Return (X, Y) of the center of cell containing provided text 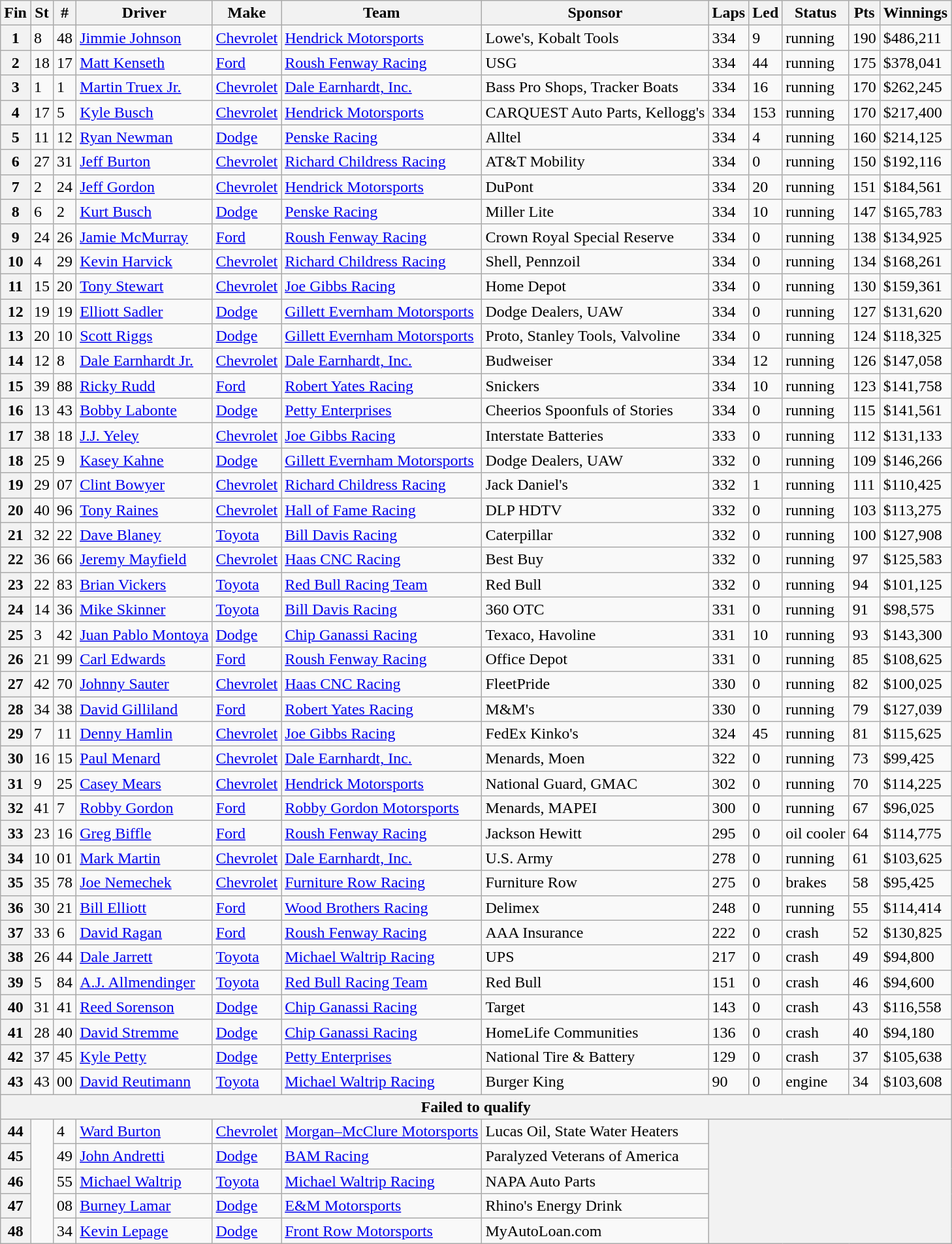
Bobby Labonte (144, 411)
$96,025 (915, 808)
$94,180 (915, 1032)
David Reutimann (144, 1081)
Robby Gordon (144, 808)
Matt Kenseth (144, 63)
Shell, Pennzoil (595, 261)
$101,125 (915, 584)
Kevin Harvick (144, 261)
Fin (16, 13)
01 (65, 858)
Furniture Row Racing (381, 883)
Sponsor (595, 13)
Jeff Gordon (144, 187)
Scott Riggs (144, 336)
# (65, 13)
81 (865, 734)
Miller Lite (595, 212)
Martin Truex Jr. (144, 88)
FedEx Kinko's (595, 734)
99 (65, 659)
$165,783 (915, 212)
Delimex (595, 908)
David Gilliland (144, 709)
Bass Pro Shops, Tracker Boats (595, 88)
$217,400 (915, 112)
$114,775 (915, 833)
$141,758 (915, 386)
Budweiser (595, 361)
$115,625 (915, 734)
Ryan Newman (144, 137)
Caterpillar (595, 535)
$131,133 (915, 436)
Failed to qualify (476, 1107)
$118,325 (915, 336)
Make (247, 13)
DLP HDTV (595, 510)
$131,620 (915, 311)
$100,025 (915, 684)
Dale Jarrett (144, 957)
Joe Nemechek (144, 883)
222 (729, 933)
$141,561 (915, 411)
FleetPride (595, 684)
97 (865, 560)
$95,425 (915, 883)
AT&T Mobility (595, 162)
Juan Pablo Montoya (144, 634)
Home Depot (595, 286)
123 (865, 386)
136 (729, 1032)
Mark Martin (144, 858)
175 (865, 63)
St (42, 13)
153 (765, 112)
NAPA Auto Parts (595, 1181)
Jackson Hewitt (595, 833)
103 (865, 510)
A.J. Allmendinger (144, 982)
82 (865, 684)
112 (865, 436)
Burger King (595, 1081)
oil cooler (816, 833)
$113,275 (915, 510)
$99,425 (915, 759)
Led (765, 13)
302 (729, 784)
Interstate Batteries (595, 436)
$159,361 (915, 286)
Ricky Rudd (144, 386)
HomeLife Communities (595, 1032)
Dale Earnhardt Jr. (144, 361)
Rhino's Energy Drink (595, 1206)
Jeremy Mayfield (144, 560)
61 (865, 858)
217 (729, 957)
David Stremme (144, 1032)
08 (65, 1206)
91 (865, 609)
Michael Waltrip (144, 1181)
115 (865, 411)
127 (865, 311)
$125,583 (915, 560)
Kyle Petty (144, 1057)
brakes (816, 883)
Tony Raines (144, 510)
MyAutoLoan.com (595, 1231)
DuPont (595, 187)
Morgan–McClure Motorsports (381, 1132)
90 (729, 1081)
278 (729, 858)
52 (865, 933)
Paul Menard (144, 759)
Driver (144, 13)
Jamie McMurray (144, 236)
Team (381, 13)
$127,908 (915, 535)
Casey Mears (144, 784)
130 (865, 286)
$262,245 (915, 88)
Winnings (915, 13)
Hall of Fame Racing (381, 510)
John Andretti (144, 1156)
109 (865, 460)
USG (595, 63)
Pts (865, 13)
150 (865, 162)
$168,261 (915, 261)
$103,625 (915, 858)
Cheerios Spoonfuls of Stories (595, 411)
Johnny Sauter (144, 684)
U.S. Army (595, 858)
$486,211 (915, 38)
Denny Hamlin (144, 734)
David Ragan (144, 933)
Elliott Sadler (144, 311)
143 (729, 1007)
300 (729, 808)
Best Buy (595, 560)
147 (865, 212)
$103,608 (915, 1081)
138 (865, 236)
Kevin Lepage (144, 1231)
67 (865, 808)
Furniture Row (595, 883)
J.J. Yeley (144, 436)
79 (865, 709)
National Guard, GMAC (595, 784)
$378,041 (915, 63)
National Tire & Battery (595, 1057)
111 (865, 485)
Snickers (595, 386)
$108,625 (915, 659)
Menards, MAPEI (595, 808)
$146,266 (915, 460)
275 (729, 883)
Jack Daniel's (595, 485)
$94,600 (915, 982)
Dave Blaney (144, 535)
Laps (729, 13)
248 (729, 908)
160 (865, 137)
360 OTC (595, 609)
64 (865, 833)
Kyle Busch (144, 112)
324 (729, 734)
93 (865, 634)
CARQUEST Auto Parts, Kellogg's (595, 112)
Greg Biffle (144, 833)
78 (65, 883)
$147,058 (915, 361)
Office Depot (595, 659)
88 (65, 386)
73 (865, 759)
$184,561 (915, 187)
$143,300 (915, 634)
Clint Bowyer (144, 485)
295 (729, 833)
Kurt Busch (144, 212)
UPS (595, 957)
85 (865, 659)
$110,425 (915, 485)
$134,925 (915, 236)
07 (65, 485)
66 (65, 560)
Proto, Stanley Tools, Valvoline (595, 336)
126 (865, 361)
Brian Vickers (144, 584)
Burney Lamar (144, 1206)
00 (65, 1081)
$130,825 (915, 933)
E&M Motorsports (381, 1206)
M&M's (595, 709)
58 (865, 883)
$105,638 (915, 1057)
Front Row Motorsports (381, 1231)
Tony Stewart (144, 286)
Lowe's, Kobalt Tools (595, 38)
AAA Insurance (595, 933)
$116,558 (915, 1007)
Texaco, Havoline (595, 634)
$114,414 (915, 908)
Bill Elliott (144, 908)
134 (865, 261)
83 (65, 584)
Alltel (595, 137)
96 (65, 510)
$98,575 (915, 609)
Carl Edwards (144, 659)
100 (865, 535)
Jimmie Johnson (144, 38)
$192,116 (915, 162)
Ward Burton (144, 1132)
Crown Royal Special Reserve (595, 236)
engine (816, 1081)
Menards, Moen (595, 759)
Lucas Oil, State Water Heaters (595, 1132)
Wood Brothers Racing (381, 908)
Jeff Burton (144, 162)
333 (729, 436)
Robby Gordon Motorsports (381, 808)
$127,039 (915, 709)
124 (865, 336)
84 (65, 982)
$114,225 (915, 784)
BAM Racing (381, 1156)
Target (595, 1007)
Kasey Kahne (144, 460)
Mike Skinner (144, 609)
Status (816, 13)
$94,800 (915, 957)
Reed Sorenson (144, 1007)
Paralyzed Veterans of America (595, 1156)
322 (729, 759)
$214,125 (915, 137)
94 (865, 584)
129 (729, 1057)
190 (865, 38)
47 (16, 1206)
